Determine the [X, Y] coordinate at the center of the cell enclosing the given text.  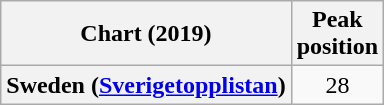
Sweden (Sverigetopplistan) [146, 85]
28 [337, 85]
Chart (2019) [146, 34]
Peak position [337, 34]
